Pinpoint the cell where the given text exists, returning its [X, Y] midpoint coordinate. 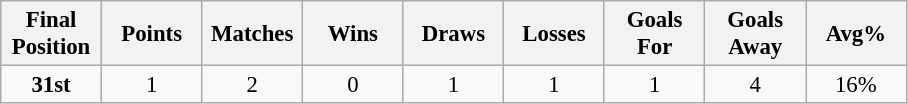
Losses [554, 34]
Points [152, 34]
31st [52, 85]
Goals For [654, 34]
2 [252, 85]
Matches [252, 34]
Draws [454, 34]
Wins [354, 34]
Avg% [856, 34]
Goals Away [756, 34]
4 [756, 85]
0 [354, 85]
Final Position [52, 34]
16% [856, 85]
